Return [x, y] of the center of cell containing provided text 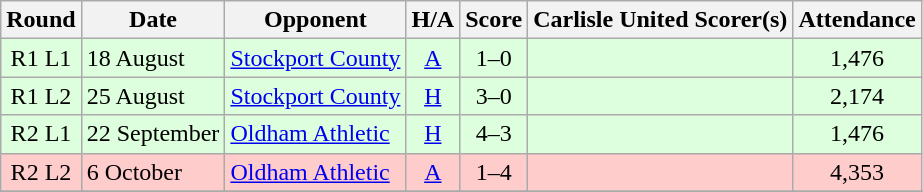
Round [41, 20]
R1 L1 [41, 58]
R1 L2 [41, 96]
1–0 [494, 58]
22 September [153, 134]
Attendance [857, 20]
2,174 [857, 96]
Opponent [316, 20]
Date [153, 20]
25 August [153, 96]
Score [494, 20]
4–3 [494, 134]
3–0 [494, 96]
H/A [433, 20]
18 August [153, 58]
4,353 [857, 172]
6 October [153, 172]
Carlisle United Scorer(s) [660, 20]
1–4 [494, 172]
R2 L1 [41, 134]
R2 L2 [41, 172]
